Identify which cell holds the provided text, then report its (x, y) central coordinate. 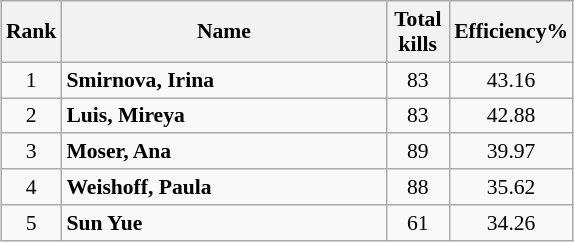
61 (418, 222)
39.97 (511, 151)
Moser, Ana (224, 151)
4 (32, 187)
35.62 (511, 187)
Luis, Mireya (224, 116)
89 (418, 151)
Total kills (418, 32)
Smirnova, Irina (224, 80)
42.88 (511, 116)
Weishoff, Paula (224, 187)
Name (224, 32)
88 (418, 187)
2 (32, 116)
43.16 (511, 80)
5 (32, 222)
1 (32, 80)
Rank (32, 32)
34.26 (511, 222)
Efficiency% (511, 32)
Sun Yue (224, 222)
3 (32, 151)
